Identify which cell holds the provided text, then report its [x, y] central coordinate. 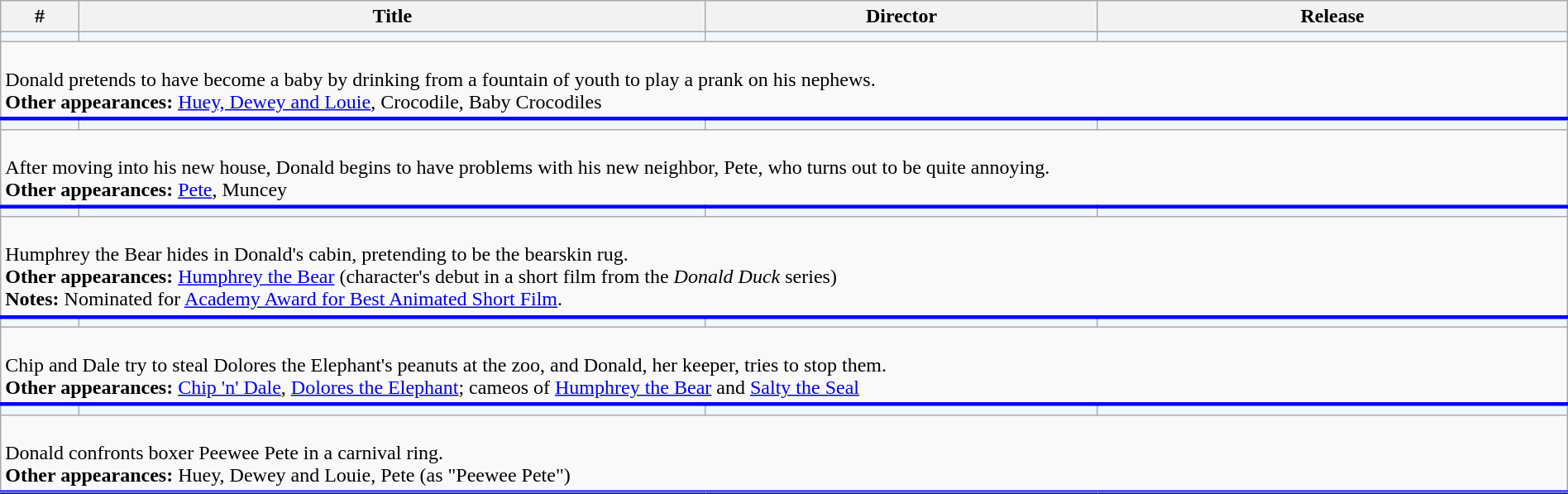
Director [901, 17]
Donald confronts boxer Peewee Pete in a carnival ring.Other appearances: Huey, Dewey and Louie, Pete (as "Peewee Pete") [784, 453]
# [40, 17]
Release [1332, 17]
Title [392, 17]
